Output the (x, y) coordinate of the center of the cell containing the given text.  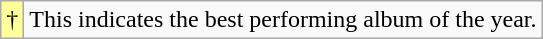
† (12, 20)
This indicates the best performing album of the year. (283, 20)
